Identify which cell holds the provided text, then report its [x, y] central coordinate. 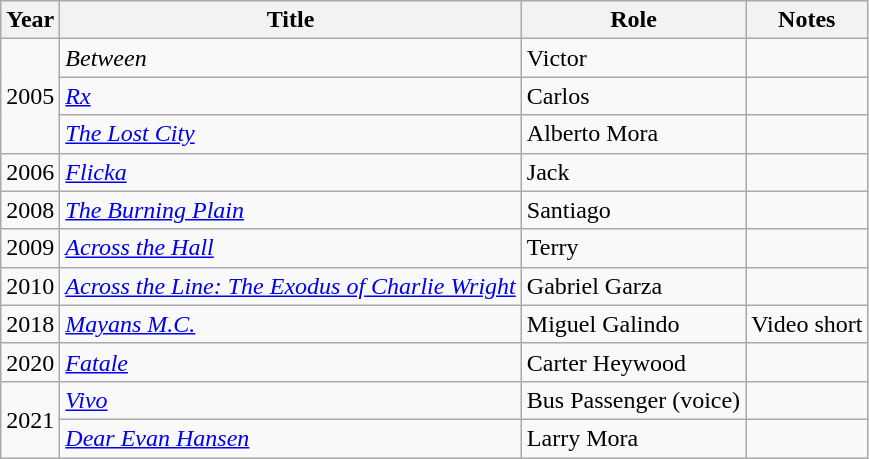
2005 [30, 96]
Fatale [290, 362]
Rx [290, 96]
Across the Line: The Exodus of Charlie Wright [290, 286]
Carlos [633, 96]
2008 [30, 210]
Video short [807, 324]
Flicka [290, 172]
2018 [30, 324]
Dear Evan Hansen [290, 438]
Notes [807, 20]
The Lost City [290, 134]
Between [290, 58]
The Burning Plain [290, 210]
2020 [30, 362]
Vivo [290, 400]
Miguel Galindo [633, 324]
Year [30, 20]
2006 [30, 172]
Alberto Mora [633, 134]
Gabriel Garza [633, 286]
Carter Heywood [633, 362]
Santiago [633, 210]
Role [633, 20]
Larry Mora [633, 438]
2010 [30, 286]
Terry [633, 248]
Title [290, 20]
Jack [633, 172]
2009 [30, 248]
2021 [30, 419]
Mayans M.C. [290, 324]
Across the Hall [290, 248]
Victor [633, 58]
Bus Passenger (voice) [633, 400]
